Identify which cell holds the provided text, then report its [X, Y] central coordinate. 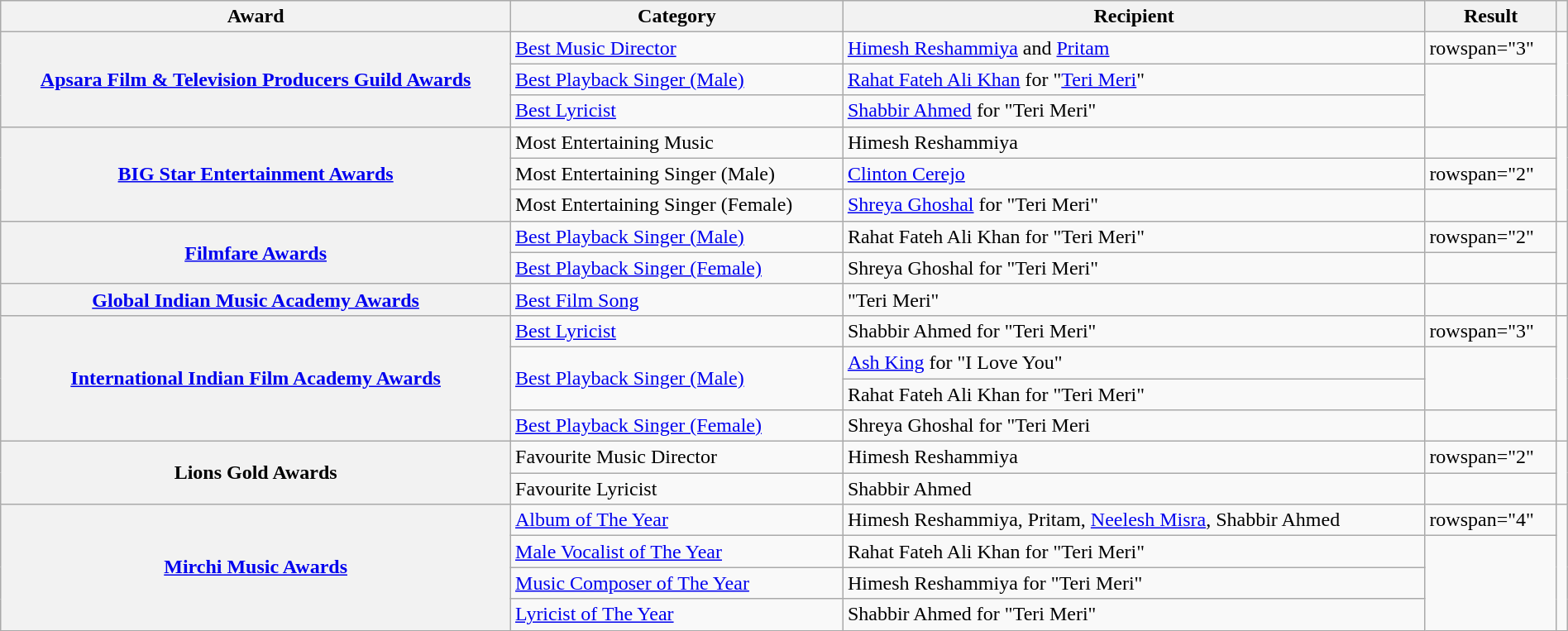
International Indian Film Academy Awards [256, 378]
Himesh Reshammiya for "Teri Meri" [1134, 583]
Favourite Music Director [677, 457]
Shabbir Ahmed [1134, 489]
Himesh Reshammiya and Pritam [1134, 48]
Global Indian Music Academy Awards [256, 299]
Music Composer of The Year [677, 583]
Category [677, 17]
Most Entertaining Music [677, 142]
Album of The Year [677, 520]
Filmfare Awards [256, 252]
BIG Star Entertainment Awards [256, 174]
Male Vocalist of The Year [677, 552]
Most Entertaining Singer (Female) [677, 205]
Award [256, 17]
Best Film Song [677, 299]
Mirchi Music Awards [256, 567]
Best Music Director [677, 48]
Clinton Cerejo [1134, 174]
Favourite Lyricist [677, 489]
Recipient [1134, 17]
Lions Gold Awards [256, 473]
"Teri Meri" [1134, 299]
Ash King for "I Love You" [1134, 362]
Most Entertaining Singer (Male) [677, 174]
Himesh Reshammiya, Pritam, Neelesh Misra, Shabbir Ahmed [1134, 520]
Apsara Film & Television Producers Guild Awards [256, 79]
rowspan="4" [1491, 520]
Lyricist of The Year [677, 614]
Result [1491, 17]
Shreya Ghoshal for "Teri Meri [1134, 426]
